From the cell containing the given text, extract its center point as (x, y) coordinate. 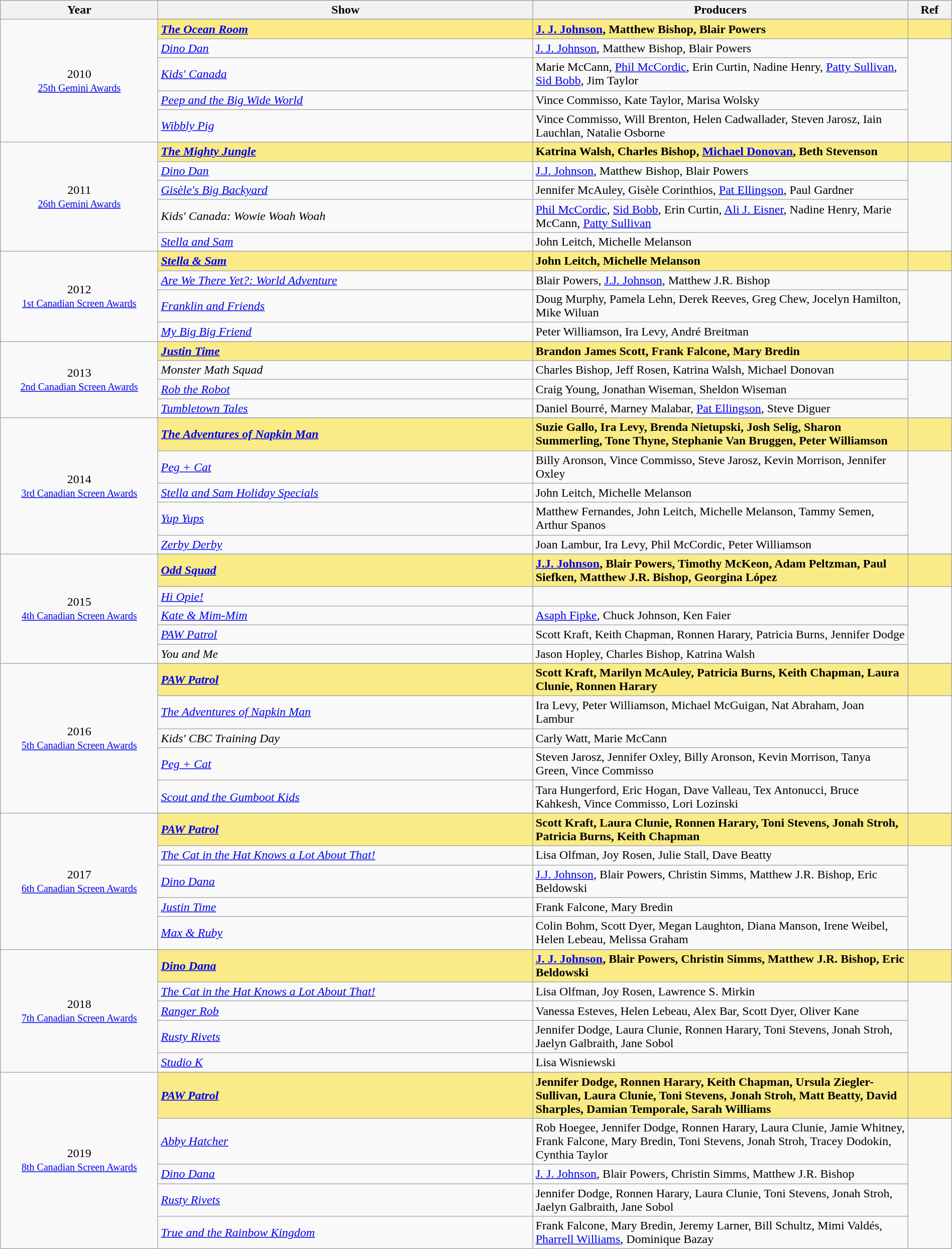
Charles Bishop, Jeff Rosen, Katrina Walsh, Michael Donovan (720, 370)
Marie McCann, Phil McCordic, Erin Curtin, Nadine Henry, Patty Sullivan, Sid Bobb, Jim Taylor (720, 74)
Kids' CBC Training Day (345, 738)
Frank Falcone, Mary Bredin (720, 907)
Tara Hungerford, Eric Hogan, Dave Valleau, Tex Antonucci, Bruce Kahkesh, Vince Commisso, Lori Lozinski (720, 797)
2018 7th Canadian Screen Awards (79, 1010)
Stella and Sam (345, 242)
Lisa Olfman, Joy Rosen, Lawrence S. Mirkin (720, 991)
Suzie Gallo, Ira Levy, Brenda Nietupski, Josh Selig, Sharon Summerling, Tone Thyne, Stephanie Van Bruggen, Peter Williamson (720, 434)
Tumbletown Tales (345, 408)
The Ocean Room (345, 29)
Max & Ruby (345, 933)
You and Me (345, 653)
Zerby Derby (345, 544)
Jennifer McAuley, Gisèle Corinthios, Pat Ellingson, Paul Gardner (720, 190)
Frank Falcone, Mary Bredin, Jeremy Larner, Bill Schultz, Mimi Valdés, Pharrell Williams, Dominique Bazay (720, 1232)
Producers (720, 10)
Lisa Wisniewski (720, 1062)
Joan Lambur, Ira Levy, Phil McCordic, Peter Williamson (720, 544)
Ira Levy, Peter Williamson, Michael McGuigan, Nat Abraham, Joan Lambur (720, 712)
Abby Hatcher (345, 1142)
Scott Kraft, Keith Chapman, Ronnen Harary, Patricia Burns, Jennifer Dodge (720, 634)
Vince Commisso, Kate Taylor, Marisa Wolsky (720, 100)
Franklin and Friends (345, 306)
2014 3rd Canadian Screen Awards (79, 486)
Jennifer Dodge, Laura Clunie, Ronnen Harary, Toni Stevens, Jonah Stroh, Jaelyn Galbraith, Jane Sobol (720, 1037)
Matthew Fernandes, John Leitch, Michelle Melanson, Tammy Semen, Arthur Spanos (720, 518)
Scott Kraft, Laura Clunie, Ronnen Harary, Toni Stevens, Jonah Stroh, Patricia Burns, Keith Chapman (720, 830)
Katrina Walsh, Charles Bishop, Michael Donovan, Beth Stevenson (720, 152)
Billy Aronson, Vince Commisso, Steve Jarosz, Kevin Morrison, Jennifer Oxley (720, 467)
Show (345, 10)
2017 6th Canadian Screen Awards (79, 881)
J. J. Johnson, Blair Powers, Christin Simms, Matthew J.R. Bishop (720, 1174)
Rob the Robot (345, 389)
My Big Big Friend (345, 332)
Vince Commisso, Will Brenton, Helen Cadwallader, Steven Jarosz, Iain Lauchlan, Natalie Osborne (720, 126)
Craig Young, Jonathan Wiseman, Sheldon Wiseman (720, 389)
2010 25th Gemini Awards (79, 81)
Scott Kraft, Marilyn McAuley, Patricia Burns, Keith Chapman, Laura Clunie, Ronnen Harary (720, 680)
Monster Math Squad (345, 370)
The Mighty Jungle (345, 152)
Daniel Bourré, Marney Malabar, Pat Ellingson, Steve Diguer (720, 408)
Steven Jarosz, Jennifer Oxley, Billy Aronson, Kevin Morrison, Tanya Green, Vince Commisso (720, 764)
Stella and Sam Holiday Specials (345, 493)
Vanessa Esteves, Helen Lebeau, Alex Bar, Scott Dyer, Oliver Kane (720, 1010)
J.J. Johnson, Blair Powers, Christin Simms, Matthew J.R. Bishop, Eric Beldowski (720, 881)
Peter Williamson, Ira Levy, André Breitman (720, 332)
Jennifer Dodge, Ronnen Harary, Laura Clunie, Toni Stevens, Jonah Stroh, Jaelyn Galbraith, Jane Sobol (720, 1200)
Doug Murphy, Pamela Lehn, Derek Reeves, Greg Chew, Jocelyn Hamilton, Mike Wiluan (720, 306)
Scout and the Gumboot Kids (345, 797)
2016 5th Canadian Screen Awards (79, 738)
Colin Bohm, Scott Dyer, Megan Laughton, Diana Manson, Irene Weibel, Helen Lebeau, Melissa Graham (720, 933)
2011 26th Gemini Awards (79, 197)
Are We There Yet?: World Adventure (345, 280)
Ranger Rob (345, 1010)
Asaph Fipke, Chuck Johnson, Ken Faier (720, 615)
True and the Rainbow Kingdom (345, 1232)
Brandon James Scott, Frank Falcone, Mary Bredin (720, 351)
Hi Opie! (345, 596)
2015 4th Canadian Screen Awards (79, 609)
Ref (930, 10)
J.J. Johnson, Matthew Bishop, Blair Powers (720, 171)
Peep and the Big Wide World (345, 100)
Kids' Canada (345, 74)
Stella & Sam (345, 261)
Odd Squad (345, 571)
Studio K (345, 1062)
Kate & Mim-Mim (345, 615)
Carly Watt, Marie McCann (720, 738)
2019 8th Canadian Screen Awards (79, 1160)
Gisèle's Big Backyard (345, 190)
2013 2nd Canadian Screen Awards (79, 380)
Phil McCordic, Sid Bobb, Erin Curtin, Ali J. Eisner, Nadine Henry, Marie McCann, Patty Sullivan (720, 216)
Lisa Olfman, Joy Rosen, Julie Stall, Dave Beatty (720, 855)
Kids' Canada: Wowie Woah Woah (345, 216)
Wibbly Pig (345, 126)
J. J. Johnson, Blair Powers, Christin Simms, Matthew J.R. Bishop, Eric Beldowski (720, 965)
Jason Hopley, Charles Bishop, Katrina Walsh (720, 653)
Blair Powers, J.J. Johnson, Matthew J.R. Bishop (720, 280)
J.J. Johnson, Blair Powers, Timothy McKeon, Adam Peltzman, Paul Siefken, Matthew J.R. Bishop, Georgina López (720, 571)
Yup Yups (345, 518)
Year (79, 10)
2012 1st Canadian Screen Awards (79, 296)
